Capture the cell that displays the provided text and extract its (x, y) central coordinate. 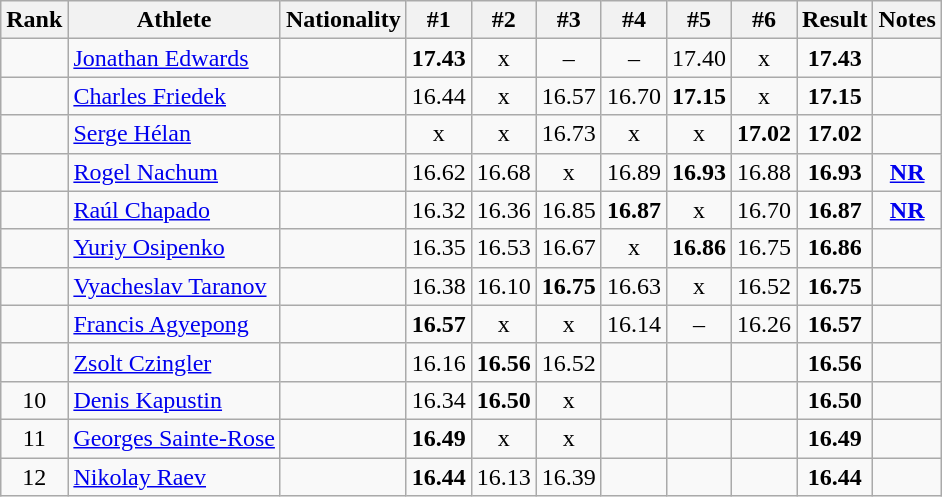
16.38 (438, 286)
Vyacheslav Taranov (174, 286)
#4 (634, 20)
10 (34, 400)
16.26 (764, 324)
16.73 (568, 134)
Yuriy Osipenko (174, 248)
16.88 (764, 172)
Result (835, 20)
#1 (438, 20)
Denis Kapustin (174, 400)
16.39 (568, 477)
16.35 (438, 248)
16.85 (568, 210)
Nikolay Raev (174, 477)
Notes (907, 20)
16.34 (438, 400)
17.40 (698, 58)
#3 (568, 20)
12 (34, 477)
16.10 (504, 286)
Francis Agyepong (174, 324)
Serge Hélan (174, 134)
Charles Friedek (174, 96)
Jonathan Edwards (174, 58)
16.16 (438, 362)
Georges Sainte-Rose (174, 438)
Nationality (343, 20)
16.14 (634, 324)
#5 (698, 20)
Rank (34, 20)
Rogel Nachum (174, 172)
16.32 (438, 210)
16.68 (504, 172)
16.36 (504, 210)
Zsolt Czingler (174, 362)
Athlete (174, 20)
16.62 (438, 172)
Raúl Chapado (174, 210)
16.63 (634, 286)
16.67 (568, 248)
16.13 (504, 477)
#2 (504, 20)
#6 (764, 20)
11 (34, 438)
16.89 (634, 172)
16.53 (504, 248)
